Find where the given text appears and provide that cell's center as [x, y] coordinate. 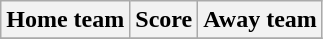
Score [164, 20]
Home team [66, 20]
Away team [260, 20]
